Locate the cell with the specified text and output its (x, y) center coordinate. 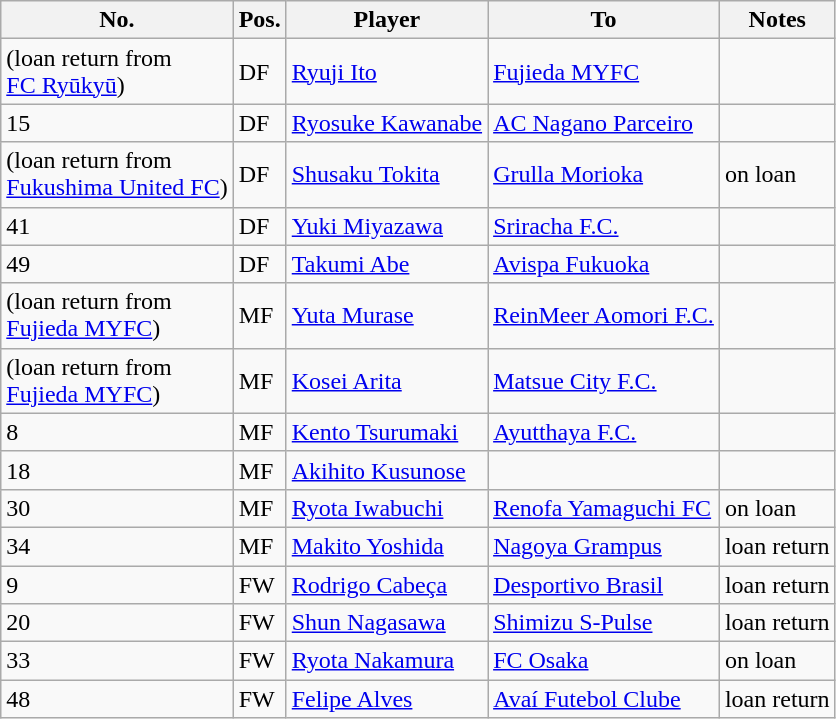
ReinMeer Aomori F.C. (604, 316)
9 (117, 585)
FC Osaka (604, 661)
Akihito Kusunose (386, 470)
Notes (777, 20)
Shusaku Tokita (386, 174)
Shun Nagasawa (386, 623)
Ryuji Ito (386, 72)
Matsue City F.C. (604, 380)
To (604, 20)
AC Nagano Parceiro (604, 123)
Renofa Yamaguchi FC (604, 508)
34 (117, 546)
Grulla Morioka (604, 174)
Yuta Murase (386, 316)
8 (117, 432)
Shimizu S-Pulse (604, 623)
Ayutthaya F.C. (604, 432)
Sriracha F.C. (604, 226)
49 (117, 264)
Desportivo Brasil (604, 585)
Nagoya Grampus (604, 546)
Rodrigo Cabeça (386, 585)
Ryosuke Kawanabe (386, 123)
Ryota Nakamura (386, 661)
Avaí Futebol Clube (604, 699)
Takumi Abe (386, 264)
(loan return fromFukushima United FC) (117, 174)
Yuki Miyazawa (386, 226)
41 (117, 226)
Makito Yoshida (386, 546)
Kosei Arita (386, 380)
Player (386, 20)
Pos. (260, 20)
30 (117, 508)
Ryota Iwabuchi (386, 508)
Fujieda MYFC (604, 72)
No. (117, 20)
Avispa Fukuoka (604, 264)
20 (117, 623)
48 (117, 699)
Felipe Alves (386, 699)
33 (117, 661)
15 (117, 123)
18 (117, 470)
Kento Tsurumaki (386, 432)
(loan return fromFC Ryūkyū) (117, 72)
